Scan for the cell matching the given text and deliver its (X, Y) coordinate at center. 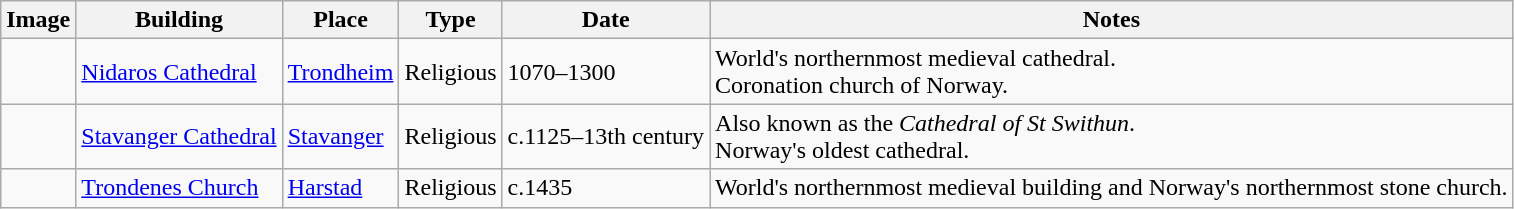
Harstad (340, 188)
Trondenes Church (179, 188)
World's northernmost medieval building and Norway's northernmost stone church. (1112, 188)
Image (38, 20)
Stavanger Cathedral (179, 136)
Trondheim (340, 72)
World's northernmost medieval cathedral.Coronation church of Norway. (1112, 72)
c.1435 (606, 188)
Place (340, 20)
Type (450, 20)
Also known as the Cathedral of St Swithun.Norway's oldest cathedral. (1112, 136)
Nidaros Cathedral (179, 72)
1070–1300 (606, 72)
c.1125–13th century (606, 136)
Notes (1112, 20)
Building (179, 20)
Stavanger (340, 136)
Date (606, 20)
